Provide the [X, Y] coordinate of the cell's center where the given text is located.  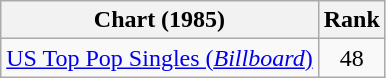
48 [352, 58]
Rank [352, 20]
US Top Pop Singles (Billboard) [160, 58]
Chart (1985) [160, 20]
